Provide the [X, Y] coordinate of the cell's center where the given text is located.  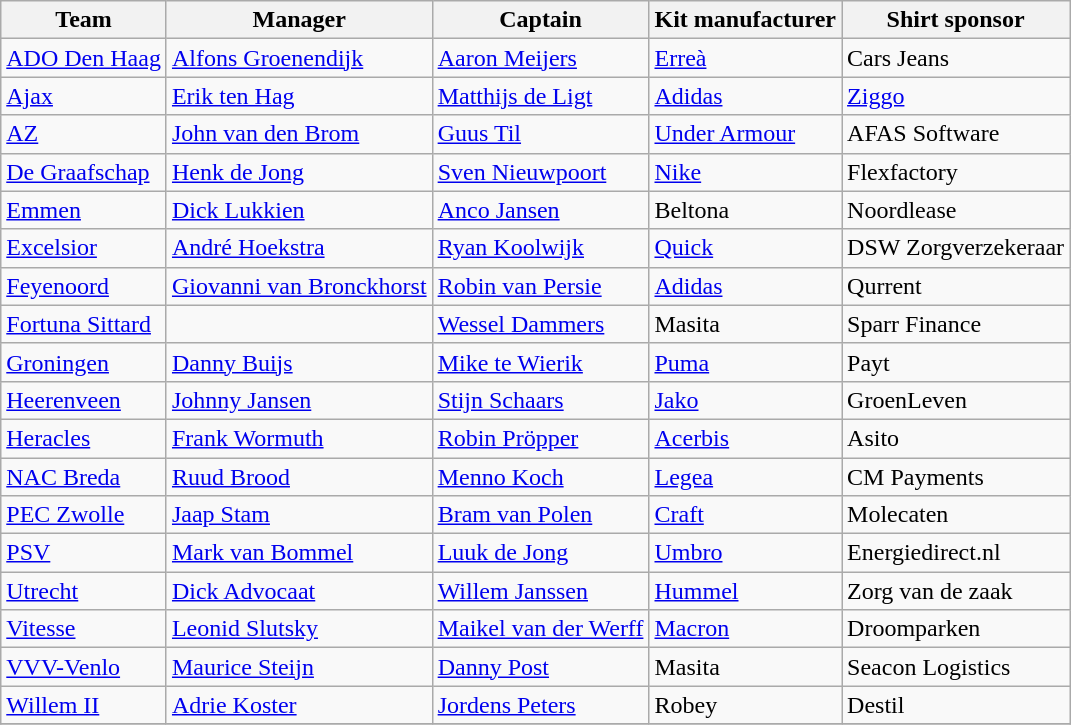
Groningen [84, 362]
Alfons Groenendijk [299, 58]
Heerenveen [84, 400]
Dick Advocaat [299, 591]
Jaap Stam [299, 515]
Utrecht [84, 591]
Henk de Jong [299, 172]
Excelsior [84, 248]
Frank Wormuth [299, 438]
Hummel [746, 591]
Molecaten [956, 515]
Danny Post [540, 667]
Legea [746, 477]
Jako [746, 400]
Asito [956, 438]
Aaron Meijers [540, 58]
Kit manufacturer [746, 20]
Noordlease [956, 210]
Menno Koch [540, 477]
André Hoekstra [299, 248]
Willem II [84, 705]
Droomparken [956, 629]
Ruud Brood [299, 477]
Giovanni van Bronckhorst [299, 286]
Dick Lukkien [299, 210]
Destil [956, 705]
Anco Jansen [540, 210]
Flexfactory [956, 172]
VVV-Venlo [84, 667]
PSV [84, 553]
Heracles [84, 438]
Willem Janssen [540, 591]
Robin van Persie [540, 286]
De Graafschap [84, 172]
GroenLeven [956, 400]
Umbro [746, 553]
Leonid Slutsky [299, 629]
Acerbis [746, 438]
Vitesse [84, 629]
Mike te Wierik [540, 362]
PEC Zwolle [84, 515]
Beltona [746, 210]
Fortuna Sittard [84, 324]
DSW Zorgverzekeraar [956, 248]
Erik ten Hag [299, 96]
Shirt sponsor [956, 20]
Robey [746, 705]
ADO Den Haag [84, 58]
Johnny Jansen [299, 400]
Zorg van de zaak [956, 591]
Team [84, 20]
Craft [746, 515]
Ajax [84, 96]
Payt [956, 362]
Emmen [84, 210]
Robin Pröpper [540, 438]
Bram van Polen [540, 515]
Luuk de Jong [540, 553]
Feyenoord [84, 286]
AZ [84, 134]
Danny Buijs [299, 362]
Jordens Peters [540, 705]
Maikel van der Werff [540, 629]
Seacon Logistics [956, 667]
CM Payments [956, 477]
Adrie Koster [299, 705]
Ziggo [956, 96]
AFAS Software [956, 134]
Nike [746, 172]
Macron [746, 629]
Guus Til [540, 134]
Sparr Finance [956, 324]
Mark van Bommel [299, 553]
Qurrent [956, 286]
Cars Jeans [956, 58]
Maurice Steijn [299, 667]
Energiedirect.nl [956, 553]
Sven Nieuwpoort [540, 172]
NAC Breda [84, 477]
Erreà [746, 58]
John van den Brom [299, 134]
Captain [540, 20]
Matthijs de Ligt [540, 96]
Puma [746, 362]
Quick [746, 248]
Ryan Koolwijk [540, 248]
Manager [299, 20]
Under Armour [746, 134]
Stijn Schaars [540, 400]
Wessel Dammers [540, 324]
